Search for the cell housing the specified text and yield its (x, y) center coordinate. 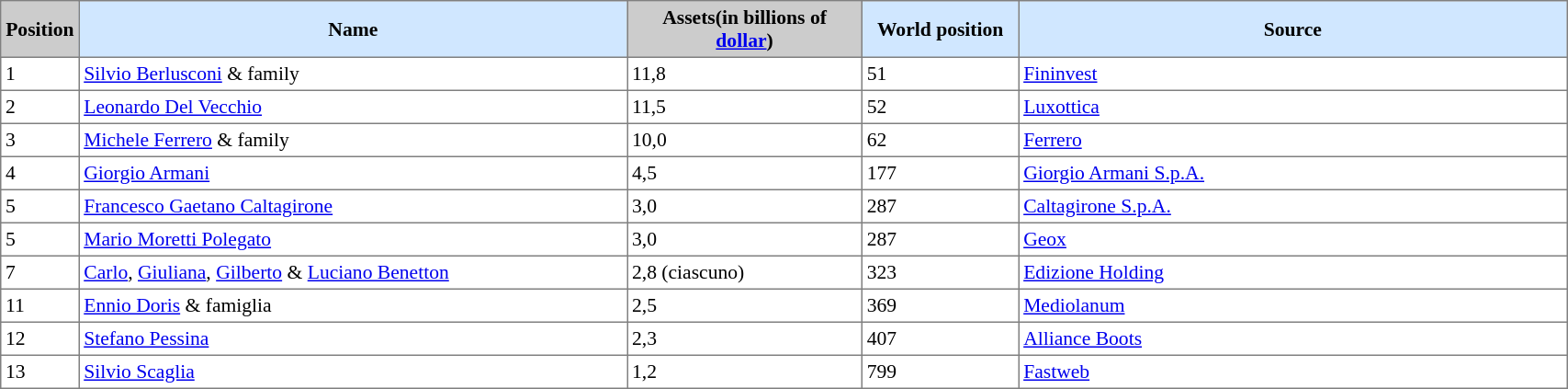
Position (40, 29)
Silvio Scaglia (353, 372)
3 (40, 140)
Edizione Holding (1293, 272)
Ennio Doris & famiglia (353, 305)
177 (940, 173)
2,5 (745, 305)
10,0 (745, 140)
Caltagirone S.p.A. (1293, 206)
4,5 (745, 173)
Ferrero (1293, 140)
1,2 (745, 372)
7 (40, 272)
Giorgio Armani (353, 173)
Carlo, Giuliana, Gilberto & Luciano Benetton (353, 272)
51 (940, 74)
Mediolanum (1293, 305)
Stefano Pessina (353, 338)
Geox (1293, 239)
Name (353, 29)
799 (940, 372)
Giorgio Armani S.p.A. (1293, 173)
Francesco Gaetano Caltagirone (353, 206)
World position (940, 29)
13 (40, 372)
11,8 (745, 74)
323 (940, 272)
11,5 (745, 107)
2 (40, 107)
Silvio Berlusconi & family (353, 74)
2,3 (745, 338)
12 (40, 338)
Source (1293, 29)
Luxottica (1293, 107)
Alliance Boots (1293, 338)
52 (940, 107)
Michele Ferrero & family (353, 140)
Assets(in billions of dollar) (745, 29)
Fininvest (1293, 74)
Fastweb (1293, 372)
Mario Moretti Polegato (353, 239)
1 (40, 74)
Leonardo Del Vecchio (353, 107)
62 (940, 140)
11 (40, 305)
407 (940, 338)
369 (940, 305)
2,8 (ciascuno) (745, 272)
4 (40, 173)
